Detect which cell encompasses the target text, then output its [X, Y] center coordinate. 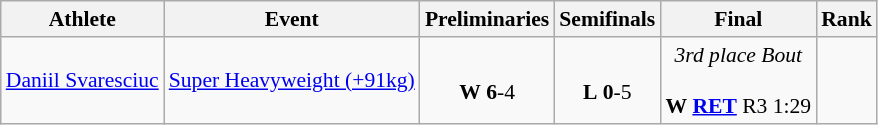
L 0-5 [607, 80]
Rank [846, 19]
Daniil Svaresciuc [82, 80]
Preliminaries [487, 19]
W 6-4 [487, 80]
Final [738, 19]
3rd place Bout W RET R3 1:29 [738, 80]
Semifinals [607, 19]
Event [292, 19]
Athlete [82, 19]
Super Heavyweight (+91kg) [292, 80]
